Return the (X, Y) coordinate for the center point of the cell that contains the specified text.  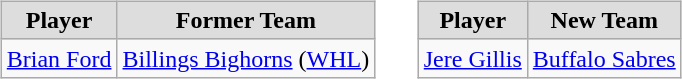
New Team (604, 20)
Jere Gillis (472, 58)
Brian Ford (59, 58)
Buffalo Sabres (604, 58)
Former Team (246, 20)
Billings Bighorns (WHL) (246, 58)
